Return [x, y] of the center of cell containing provided text 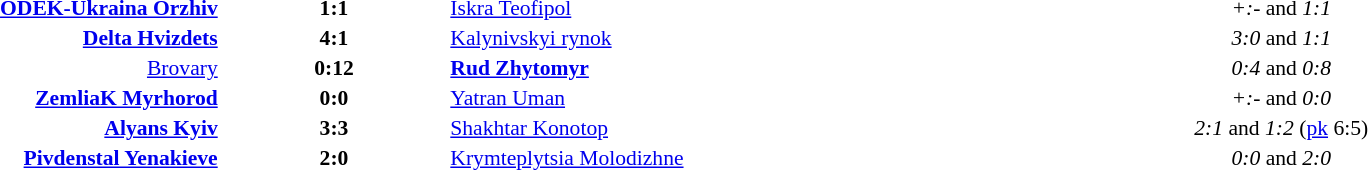
0:12 [334, 68]
4:1 [334, 38]
Shakhtar Konotop [638, 128]
Yatran Uman [638, 98]
0:0 [334, 98]
Kalynivskyi rynok [638, 38]
Rud Zhytomyr [638, 68]
3:3 [334, 128]
